Determine the (x, y) coordinate at the center of the cell enclosing the given text.  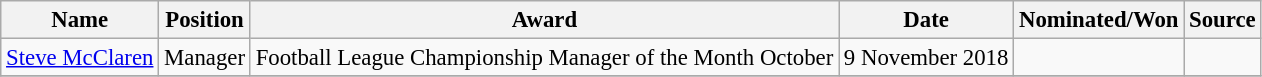
Position (205, 20)
Manager (205, 58)
9 November 2018 (926, 58)
Nominated/Won (1099, 20)
Football League Championship Manager of the Month October (544, 58)
Award (544, 20)
Date (926, 20)
Source (1222, 20)
Steve McClaren (80, 58)
Name (80, 20)
